Detect which cell encompasses the target text, then output its [x, y] center coordinate. 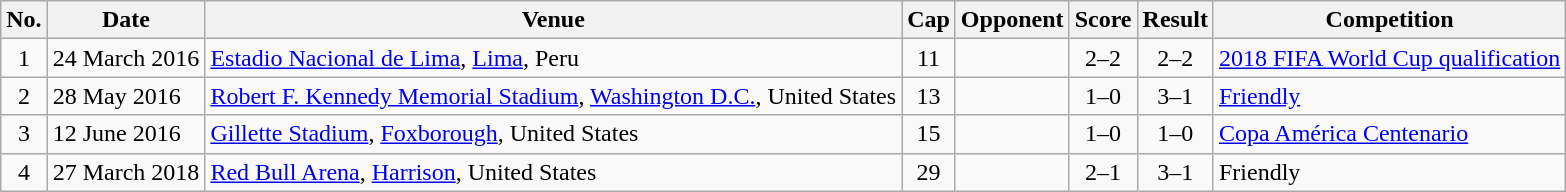
3 [24, 134]
Venue [554, 20]
12 June 2016 [126, 134]
2018 FIFA World Cup qualification [1389, 58]
Red Bull Arena, Harrison, United States [554, 172]
2–1 [1103, 172]
15 [929, 134]
Cap [929, 20]
Date [126, 20]
Score [1103, 20]
27 March 2018 [126, 172]
13 [929, 96]
28 May 2016 [126, 96]
2 [24, 96]
24 March 2016 [126, 58]
Copa América Centenario [1389, 134]
29 [929, 172]
11 [929, 58]
Opponent [1012, 20]
4 [24, 172]
1 [24, 58]
No. [24, 20]
Result [1175, 20]
Robert F. Kennedy Memorial Stadium, Washington D.C., United States [554, 96]
Estadio Nacional de Lima, Lima, Peru [554, 58]
Competition [1389, 20]
Gillette Stadium, Foxborough, United States [554, 134]
